Scan for the cell matching the given text and deliver its [X, Y] coordinate at center. 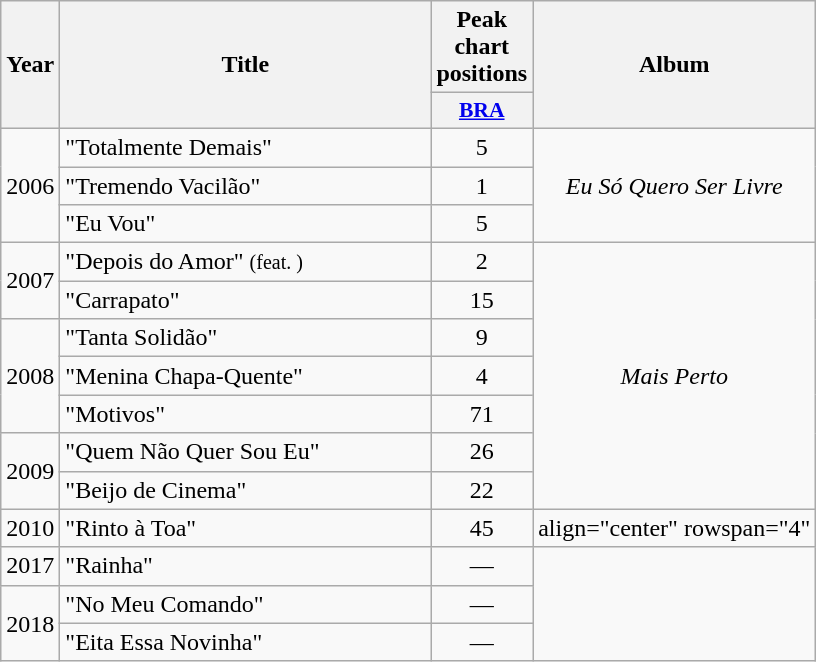
align="center" rowspan="4" [674, 528]
"Quem Não Quer Sou Eu" [246, 452]
1 [482, 185]
"No Meu Comando" [246, 604]
"Depois do Amor" (feat. ) [246, 262]
Peak chart positions [482, 47]
"Carrapato" [246, 300]
"Tanta Solidão" [246, 338]
Year [30, 65]
2008 [30, 376]
"Beijo de Cinema" [246, 490]
71 [482, 414]
45 [482, 528]
26 [482, 452]
2018 [30, 623]
Title [246, 65]
"Rinto à Toa" [246, 528]
Mais Perto [674, 376]
Eu Só Quero Ser Livre [674, 185]
Album [674, 65]
2 [482, 262]
"Rainha" [246, 566]
"Menina Chapa-Quente" [246, 376]
2009 [30, 471]
22 [482, 490]
4 [482, 376]
15 [482, 300]
BRA [482, 111]
"Tremendo Vacilão" [246, 185]
"Eita Essa Novinha" [246, 642]
"Motivos" [246, 414]
2006 [30, 185]
"Eu Vou" [246, 224]
"Totalmente Demais" [246, 147]
2010 [30, 528]
9 [482, 338]
2017 [30, 566]
2007 [30, 281]
